Output the [x, y] coordinate of the center of the cell containing the given text.  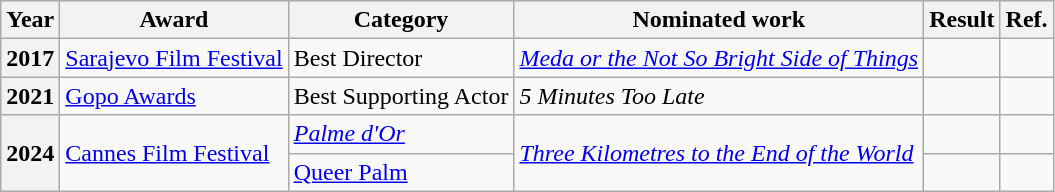
Queer Palm [401, 172]
Sarajevo Film Festival [174, 58]
Nominated work [719, 20]
2021 [30, 96]
Award [174, 20]
Cannes Film Festival [174, 153]
2017 [30, 58]
Three Kilometres to the End of the World [719, 153]
Best Supporting Actor [401, 96]
Ref. [1026, 20]
5 Minutes Too Late [719, 96]
Gopo Awards [174, 96]
Best Director [401, 58]
Meda or the Not So Bright Side of Things [719, 58]
Palme d'Or [401, 134]
2024 [30, 153]
Result [962, 20]
Year [30, 20]
Category [401, 20]
